Extract the [x, y] coordinate from the center of the cell holding the provided text.  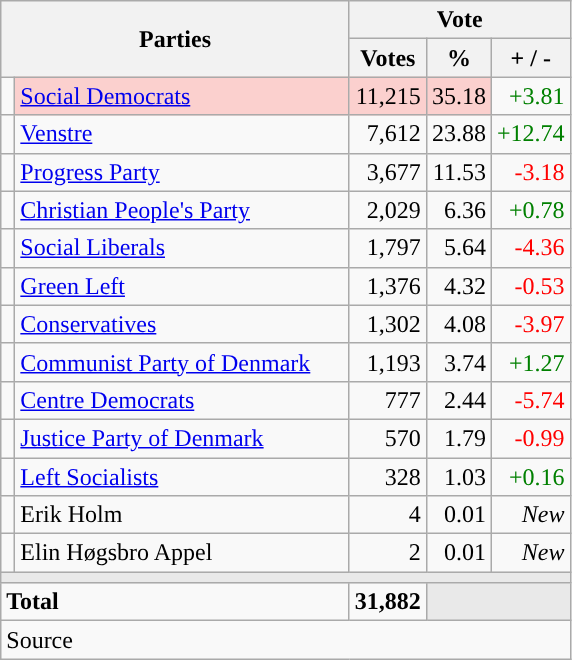
570 [388, 438]
1.79 [458, 438]
+12.74 [530, 134]
1,376 [388, 286]
Elin Høgsbro Appel [182, 553]
Parties [176, 39]
Votes [388, 58]
Communist Party of Denmark [182, 362]
3,677 [388, 172]
Left Socialists [182, 477]
+0.78 [530, 210]
-3.97 [530, 324]
Source [286, 640]
2,029 [388, 210]
% [458, 58]
Justice Party of Denmark [182, 438]
-0.53 [530, 286]
Social Democrats [182, 96]
+1.27 [530, 362]
2 [388, 553]
23.88 [458, 134]
328 [388, 477]
Erik Holm [182, 515]
7,612 [388, 134]
-5.74 [530, 400]
+0.16 [530, 477]
31,882 [388, 602]
4 [388, 515]
-4.36 [530, 248]
1,797 [388, 248]
-0.99 [530, 438]
1.03 [458, 477]
6.36 [458, 210]
Christian People's Party [182, 210]
Vote [460, 20]
3.74 [458, 362]
Total [176, 602]
Conservatives [182, 324]
5.64 [458, 248]
Progress Party [182, 172]
-3.18 [530, 172]
+3.81 [530, 96]
+ / - [530, 58]
11,215 [388, 96]
Green Left [182, 286]
2.44 [458, 400]
1,302 [388, 324]
35.18 [458, 96]
777 [388, 400]
1,193 [388, 362]
4.08 [458, 324]
Centre Democrats [182, 400]
Venstre [182, 134]
Social Liberals [182, 248]
11.53 [458, 172]
4.32 [458, 286]
